From the cell containing the given text, extract its center point as (X, Y) coordinate. 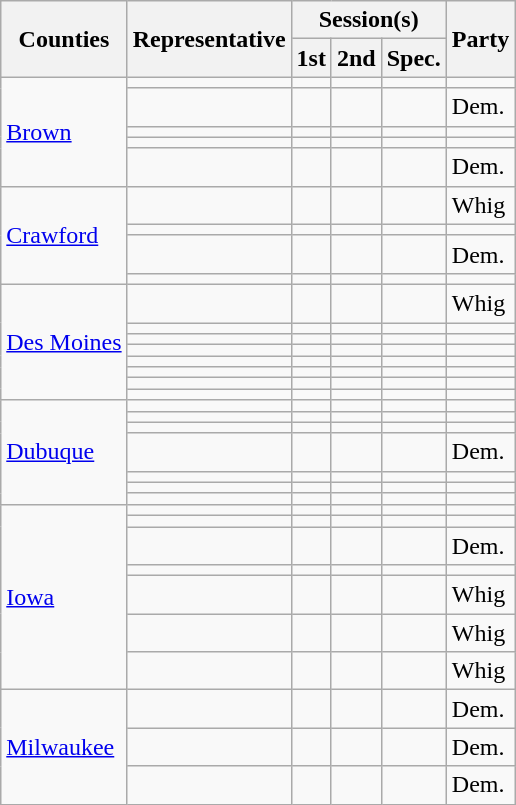
Dubuque (64, 452)
1st (311, 58)
Brown (64, 132)
Iowa (64, 596)
Party (480, 39)
2nd (356, 58)
Counties (64, 39)
Des Moines (64, 342)
Representative (209, 39)
Session(s) (368, 20)
Milwaukee (64, 747)
Crawford (64, 235)
Spec. (414, 58)
